For the text-containing cell, return its midpoint in (x, y) coordinate format. 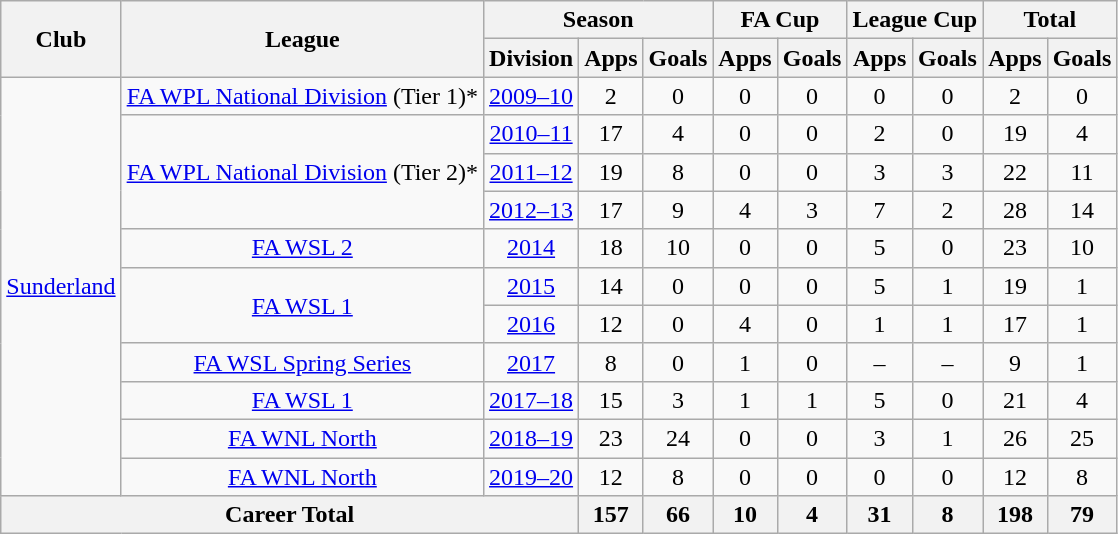
25 (1082, 438)
2012–13 (532, 210)
198 (1015, 515)
24 (678, 438)
2019–20 (532, 477)
2009–10 (532, 96)
2010–11 (532, 134)
15 (611, 400)
28 (1015, 210)
2011–12 (532, 172)
Club (61, 39)
11 (1082, 172)
FA WSL Spring Series (302, 362)
7 (880, 210)
66 (678, 515)
Sunderland (61, 286)
League (302, 39)
18 (611, 248)
Career Total (290, 515)
2017–18 (532, 400)
FA Cup (780, 20)
FA WSL 2 (302, 248)
FA WPL National Division (Tier 2)* (302, 172)
22 (1015, 172)
2014 (532, 248)
31 (880, 515)
21 (1015, 400)
FA WPL National Division (Tier 1)* (302, 96)
157 (611, 515)
League Cup (915, 20)
2017 (532, 362)
26 (1015, 438)
79 (1082, 515)
2016 (532, 324)
Division (532, 58)
2018–19 (532, 438)
Total (1050, 20)
Season (598, 20)
2015 (532, 286)
